Identify which cell holds the provided text, then report its [x, y] central coordinate. 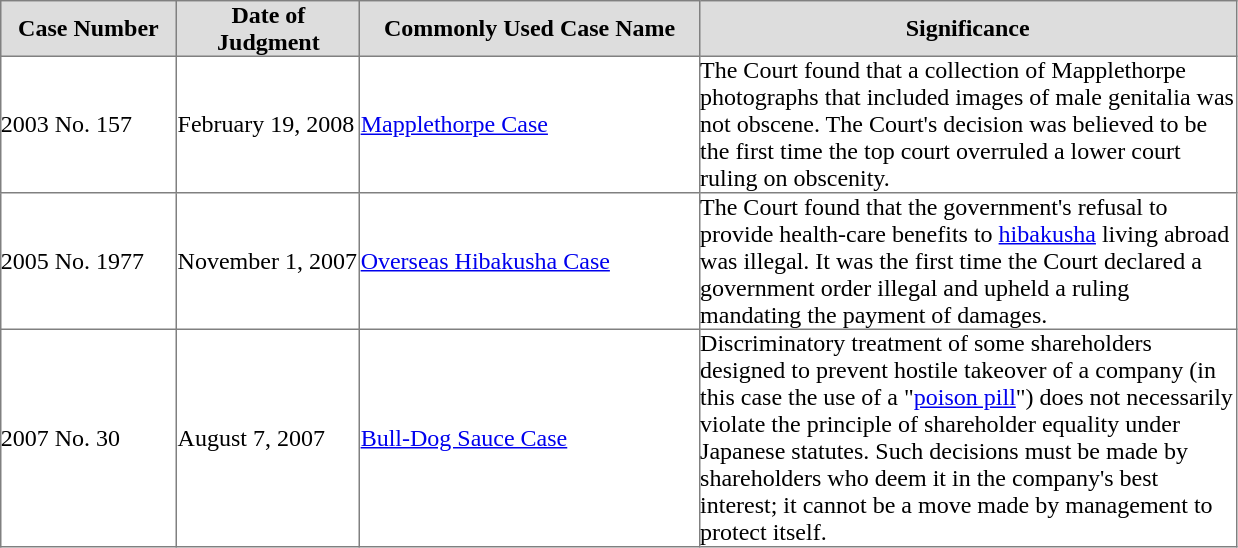
2007 No. 30 [88, 438]
Mapplethorpe Case [530, 124]
2005 No. 1977 [88, 261]
Significance [968, 29]
Overseas Hibakusha Case [530, 261]
Commonly Used Case Name [530, 29]
November 1, 2007 [268, 261]
August 7, 2007 [268, 438]
Date of Judgment [268, 29]
Bull-Dog Sauce Case [530, 438]
Case Number [88, 29]
2003 No. 157 [88, 124]
February 19, 2008 [268, 124]
